For the text-containing cell, return its midpoint in (x, y) coordinate format. 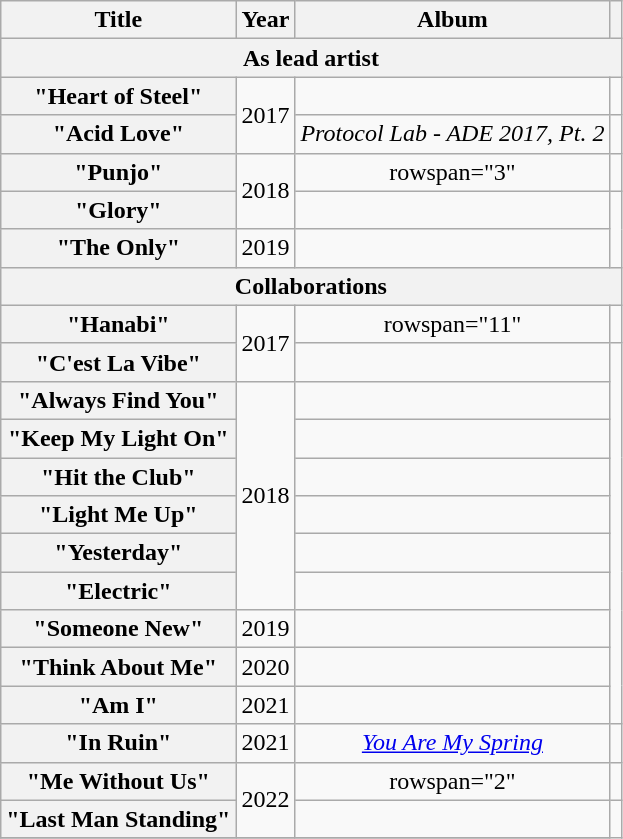
rowspan="11" (452, 324)
rowspan="3" (452, 172)
"Keep My Light On" (118, 438)
2020 (266, 667)
Protocol Lab - ADE 2017, Pt. 2 (452, 134)
Collaborations (311, 286)
rowspan="2" (452, 781)
"Yesterday" (118, 553)
"The Only" (118, 248)
"Punjo" (118, 172)
"Light Me Up" (118, 515)
Year (266, 20)
"Me Without Us" (118, 781)
"Acid Love" (118, 134)
"Last Man Standing" (118, 819)
"Think About Me" (118, 667)
"Glory" (118, 210)
"Am I" (118, 705)
You Are My Spring (452, 743)
"Hanabi" (118, 324)
Title (118, 20)
"Hit the Club" (118, 477)
"C'est La Vibe" (118, 362)
"Someone New" (118, 629)
2022 (266, 800)
"Heart of Steel" (118, 96)
As lead artist (311, 58)
"Always Find You" (118, 400)
Album (452, 20)
"Electric" (118, 591)
"In Ruin" (118, 743)
